From the cell containing the given text, extract its center point as (X, Y) coordinate. 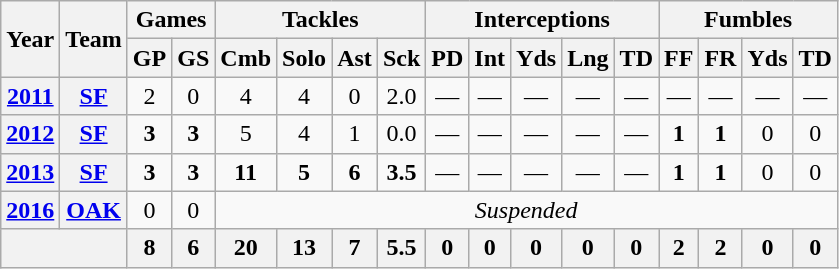
2012 (30, 134)
Ast (355, 58)
13 (304, 248)
2011 (30, 96)
GP (149, 58)
Games (170, 20)
11 (246, 172)
Solo (304, 58)
Sck (401, 58)
Lng (588, 58)
2016 (30, 210)
7 (355, 248)
3.5 (401, 172)
5.5 (401, 248)
8 (149, 248)
2.0 (401, 96)
FR (720, 58)
20 (246, 248)
Interceptions (542, 20)
FF (678, 58)
Int (490, 58)
Fumbles (748, 20)
Tackles (320, 20)
Team (94, 39)
OAK (94, 210)
Suspended (526, 210)
Year (30, 39)
0.0 (401, 134)
Cmb (246, 58)
PD (448, 58)
GS (194, 58)
2013 (30, 172)
